Return the (X, Y) coordinate for the center point of the cell that contains the specified text.  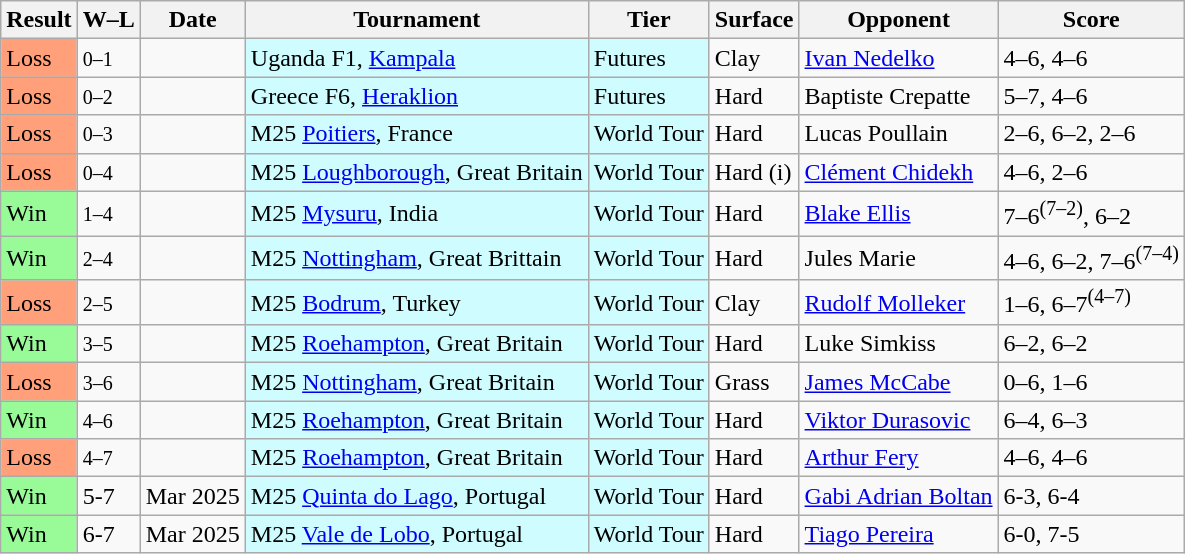
M25 Nottingham, Great Brittain (416, 258)
Blake Ellis (898, 214)
0–1 (108, 58)
4–7 (108, 458)
1–6, 6–7(4–7) (1091, 302)
Rudolf Molleker (898, 302)
Grass (754, 382)
6–4, 6–3 (1091, 420)
Gabi Adrian Boltan (898, 496)
Opponent (898, 20)
7–6(7–2), 6–2 (1091, 214)
M25 Nottingham, Great Britain (416, 382)
M25 Loughborough, Great Britain (416, 172)
6–2, 6–2 (1091, 344)
2–4 (108, 258)
Greece F6, Heraklion (416, 96)
Surface (754, 20)
0–6, 1–6 (1091, 382)
Lucas Poullain (898, 134)
3–6 (108, 382)
4–6 (108, 420)
2–5 (108, 302)
Viktor Durasovic (898, 420)
Result (39, 20)
Clément Chidekh (898, 172)
James McCabe (898, 382)
0–2 (108, 96)
2–6, 6–2, 2–6 (1091, 134)
6-7 (108, 534)
M25 Vale de Lobo, Portugal (416, 534)
Baptiste Crepatte (898, 96)
4–6, 2–6 (1091, 172)
M25 Mysuru, India (416, 214)
Jules Marie (898, 258)
3–5 (108, 344)
6-3, 6-4 (1091, 496)
Luke Simkiss (898, 344)
5-7 (108, 496)
Uganda F1, Kampala (416, 58)
W–L (108, 20)
1–4 (108, 214)
M25 Poitiers, France (416, 134)
0–4 (108, 172)
5–7, 4–6 (1091, 96)
M25 Quinta do Lago, Portugal (416, 496)
Tiago Pereira (898, 534)
6-0, 7-5 (1091, 534)
Score (1091, 20)
M25 Bodrum, Turkey (416, 302)
0–3 (108, 134)
Ivan Nedelko (898, 58)
4–6, 6–2, 7–6(7–4) (1091, 258)
Tier (648, 20)
Date (192, 20)
Arthur Fery (898, 458)
Hard (i) (754, 172)
Tournament (416, 20)
